Extract the [x, y] coordinate from the center of the cell holding the provided text.  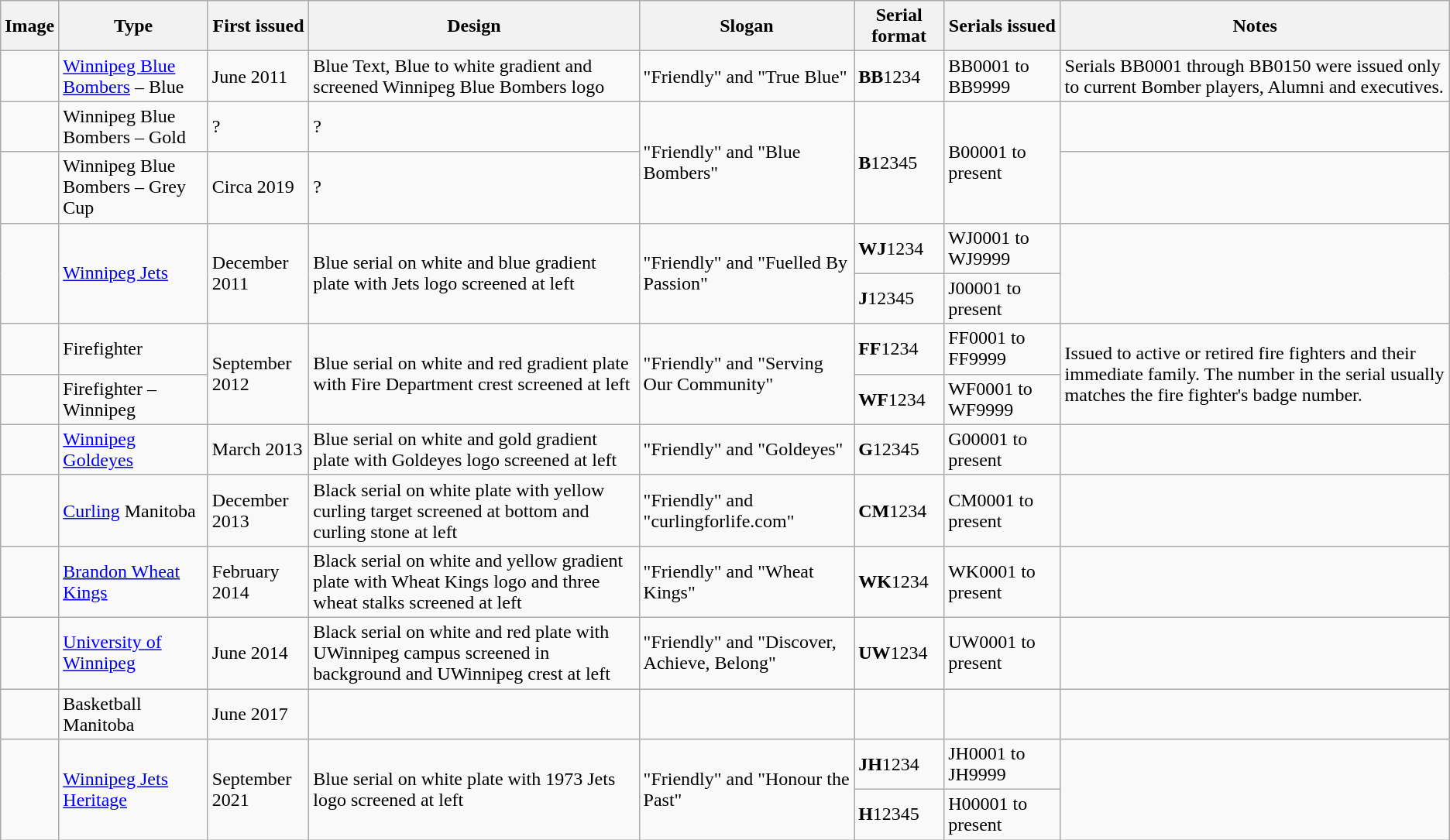
B00001 to present [1002, 163]
Winnipeg Jets Heritage [133, 790]
Basketball Manitoba [133, 714]
Design [474, 26]
WF0001 to WF9999 [1002, 399]
G12345 [899, 449]
"Friendly" and "Fuelled By Passion" [747, 273]
Winnipeg Goldeyes [133, 449]
Blue serial on white and blue gradient plate with Jets logo screened at left [474, 273]
Serials issued [1002, 26]
Firefighter – Winnipeg [133, 399]
Winnipeg Blue Bombers – Grey Cup [133, 187]
December 2013 [258, 510]
December 2011 [258, 273]
Black serial on white plate with yellow curling target screened at bottom and curling stone at left [474, 510]
Serial format [899, 26]
September 2012 [258, 374]
Type [133, 26]
B12345 [899, 163]
J12345 [899, 299]
"Friendly" and "Goldeyes" [747, 449]
Blue serial on white plate with 1973 Jets logo screened at left [474, 790]
Black serial on white and yellow gradient plate with Wheat Kings logo and three wheat stalks screened at left [474, 581]
Black serial on white and red plate with UWinnipeg campus screened in background and UWinnipeg crest at left [474, 653]
"Friendly" and "True Blue" [747, 76]
Firefighter [133, 348]
CM1234 [899, 510]
March 2013 [258, 449]
WJ0001 to WJ9999 [1002, 248]
J00001 to present [1002, 299]
H00001 to present [1002, 814]
Image [29, 26]
Winnipeg Jets [133, 273]
First issued [258, 26]
Blue serial on white and gold gradient plate with Goldeyes logo screened at left [474, 449]
H12345 [899, 814]
Curling Manitoba [133, 510]
Notes [1255, 26]
September 2021 [258, 790]
Slogan [747, 26]
G00001 to present [1002, 449]
Winnipeg Blue Bombers – Gold [133, 127]
June 2017 [258, 714]
WJ1234 [899, 248]
BB1234 [899, 76]
June 2014 [258, 653]
February 2014 [258, 581]
UW1234 [899, 653]
"Friendly" and "Serving Our Community" [747, 374]
June 2011 [258, 76]
University of Winnipeg [133, 653]
FF1234 [899, 348]
CM0001 to present [1002, 510]
WK1234 [899, 581]
"Friendly" and "Discover, Achieve, Belong" [747, 653]
"Friendly" and "curlingforlife.com" [747, 510]
BB0001 to BB9999 [1002, 76]
FF0001 to FF9999 [1002, 348]
Issued to active or retired fire fighters and their immediate family. The number in the serial usually matches the fire fighter's badge number. [1255, 374]
WK0001 to present [1002, 581]
Blue Text, Blue to white gradient and screened Winnipeg Blue Bombers logo [474, 76]
Blue serial on white and red gradient plate with Fire Department crest screened at left [474, 374]
Brandon Wheat Kings [133, 581]
"Friendly" and "Blue Bombers" [747, 163]
Serials BB0001 through BB0150 were issued only to current Bomber players, Alumni and executives. [1255, 76]
"Friendly" and "Wheat Kings" [747, 581]
JH1234 [899, 765]
Circa 2019 [258, 187]
"Friendly" and "Honour the Past" [747, 790]
Winnipeg Blue Bombers – Blue [133, 76]
JH0001 to JH9999 [1002, 765]
WF1234 [899, 399]
UW0001 to present [1002, 653]
